For the text-containing cell, return its midpoint in [X, Y] coordinate format. 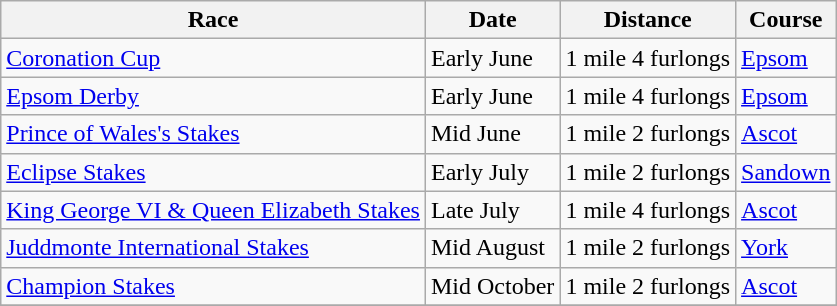
Mid August [492, 248]
Race [214, 20]
Eclipse Stakes [214, 172]
Mid October [492, 286]
Mid June [492, 134]
Date [492, 20]
Coronation Cup [214, 58]
Early July [492, 172]
Course [786, 20]
York [786, 248]
King George VI & Queen Elizabeth Stakes [214, 210]
Juddmonte International Stakes [214, 248]
Sandown [786, 172]
Epsom Derby [214, 96]
Distance [648, 20]
Late July [492, 210]
Prince of Wales's Stakes [214, 134]
Champion Stakes [214, 286]
